Scan for the cell matching the given text and deliver its [x, y] coordinate at center. 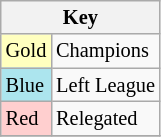
Red [26, 118]
Key [80, 17]
Relegated [106, 118]
Left League [106, 85]
Blue [26, 85]
Champions [106, 51]
Gold [26, 51]
